Pinpoint the cell where the given text exists, returning its (x, y) midpoint coordinate. 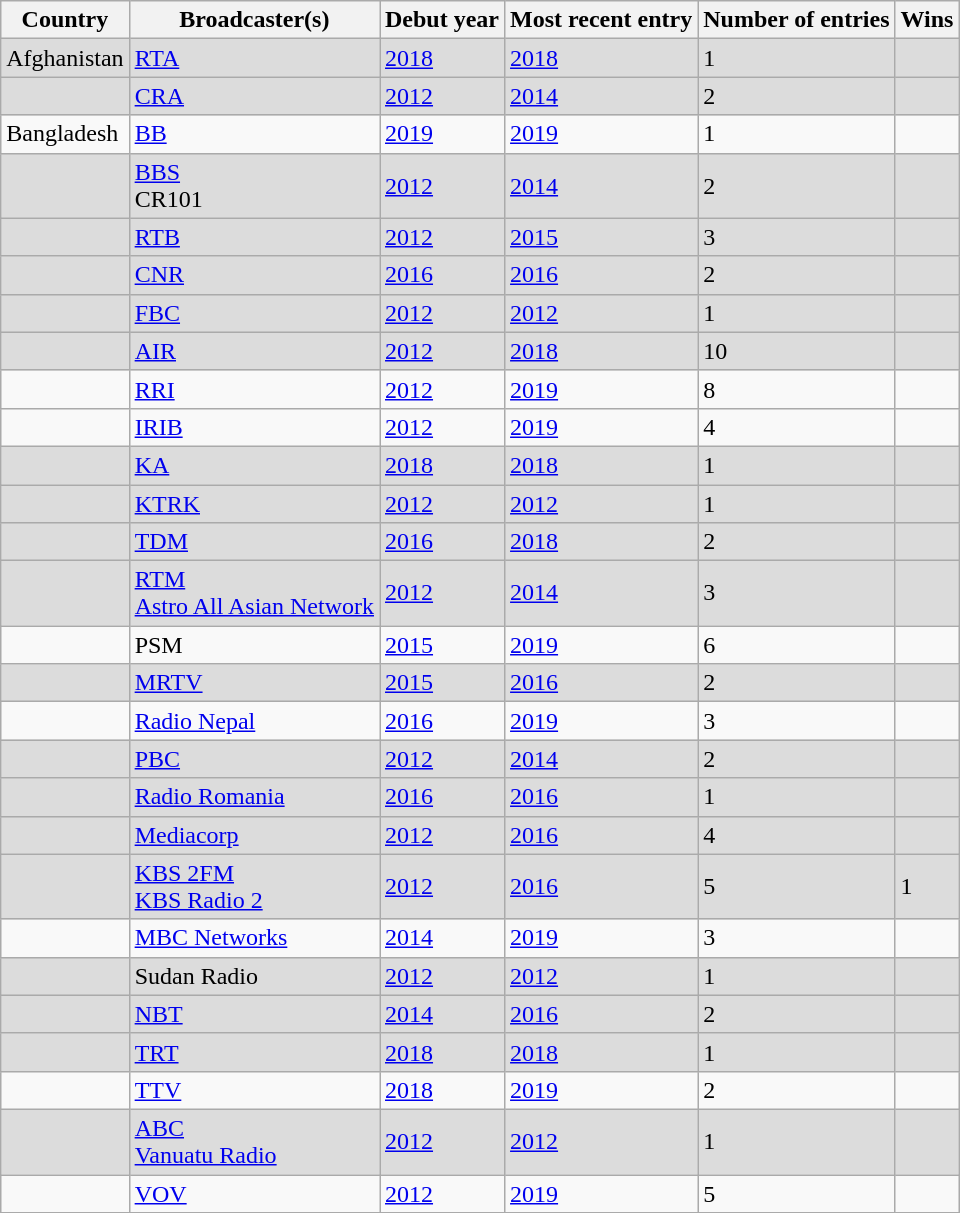
RTA (254, 58)
NBT (254, 1014)
Wins (927, 20)
PBC (254, 759)
MBC Networks (254, 938)
BBSCR101 (254, 186)
CRA (254, 96)
RTMAstro All Asian Network (254, 594)
TDM (254, 542)
Country (65, 20)
Bangladesh (65, 134)
Mediacorp (254, 835)
FBC (254, 313)
PSM (254, 645)
TTV (254, 1090)
10 (796, 351)
IRIB (254, 427)
KTRK (254, 503)
VOV (254, 1193)
BB (254, 134)
Most recent entry (602, 20)
8 (796, 389)
Afghanistan (65, 58)
MRTV (254, 683)
Broadcaster(s) (254, 20)
Sudan Radio (254, 976)
ABCVanuatu Radio (254, 1142)
KBS 2FMKBS Radio 2 (254, 886)
RTB (254, 237)
Debut year (442, 20)
Radio Nepal (254, 721)
Radio Romania (254, 797)
KA (254, 465)
AIR (254, 351)
Number of entries (796, 20)
6 (796, 645)
CNR (254, 275)
RRI (254, 389)
TRT (254, 1052)
